From the cell containing the given text, extract its center point as [X, Y] coordinate. 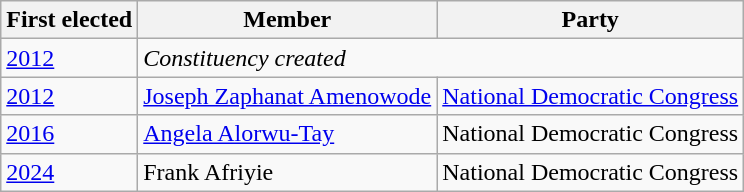
Joseph Zaphanat Amenowode [288, 96]
Frank Afriyie [288, 172]
2016 [70, 134]
Angela Alorwu-Tay [288, 134]
Member [288, 20]
2024 [70, 172]
Constituency created [441, 58]
First elected [70, 20]
Party [590, 20]
